Provide the (x, y) coordinate of the cell's center where the given text is located.  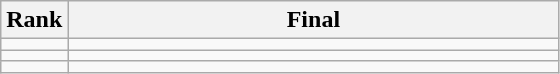
Final (314, 20)
Rank (34, 20)
